For the text-containing cell, return its midpoint in (X, Y) coordinate format. 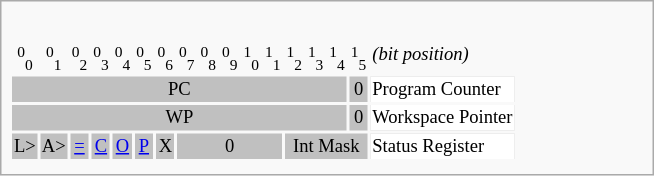
A> (54, 147)
04 (122, 58)
X (165, 147)
06 (165, 58)
12 (294, 58)
03 (101, 58)
15 (358, 58)
(bit position) (442, 58)
= (79, 147)
07 (187, 58)
O (122, 147)
Program Counter (442, 90)
00 01 02 03 04 05 06 07 08 09 10 11 12 13 14 15 (bit position) PC 0 Program Counter WP 0 Workspace Pointer L> A> = C O P X 0 Int Mask Status Register (326, 90)
00 (26, 58)
08 (208, 58)
14 (337, 58)
Int Mask (326, 147)
L> (26, 147)
Workspace Pointer (442, 119)
10 (251, 58)
Status Register (442, 147)
13 (315, 58)
WP (180, 119)
01 (54, 58)
02 (79, 58)
11 (272, 58)
PC (180, 90)
C (101, 147)
05 (144, 58)
09 (229, 58)
P (144, 147)
